Find where the given text appears and provide that cell's center as [X, Y] coordinate. 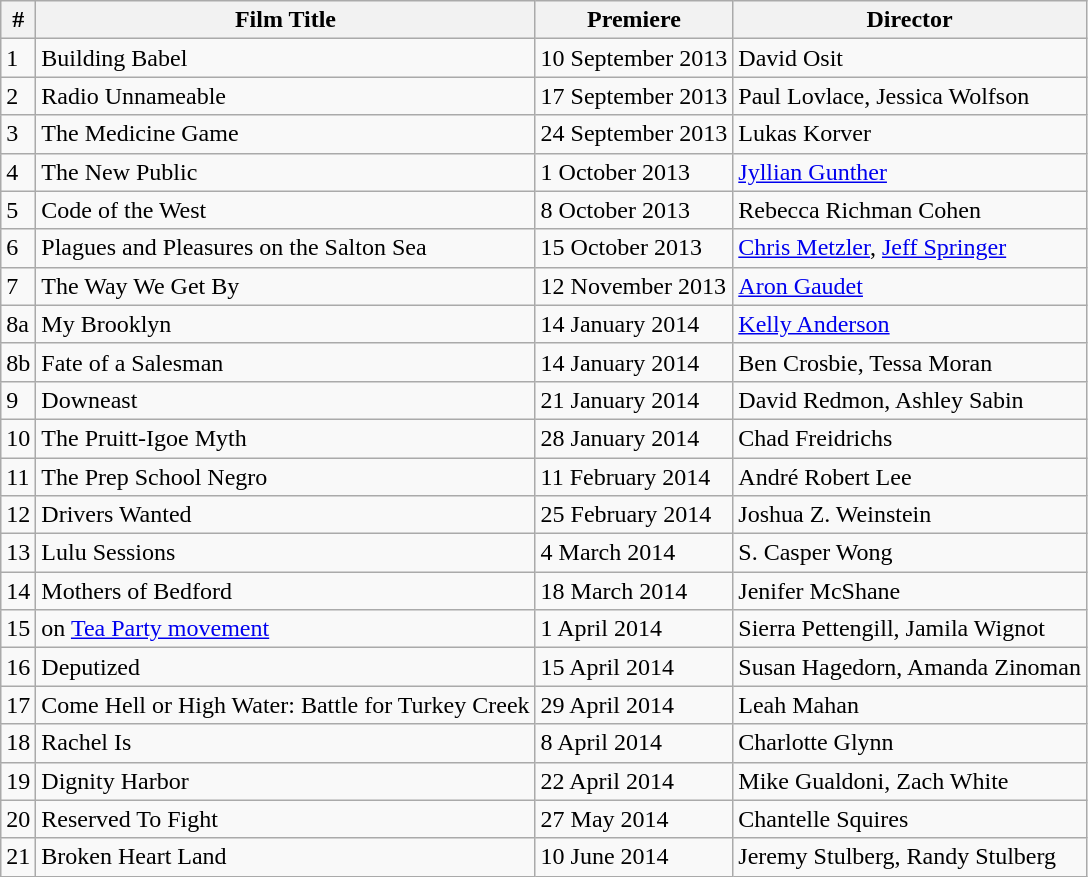
10 [18, 438]
2 [18, 96]
Aron Gaudet [910, 286]
8a [18, 324]
8 October 2013 [634, 210]
Rachel Is [286, 743]
20 [18, 819]
10 June 2014 [634, 857]
4 [18, 172]
Jyllian Gunther [910, 172]
6 [18, 248]
Jenifer McShane [910, 591]
16 [18, 667]
28 January 2014 [634, 438]
The New Public [286, 172]
Code of the West [286, 210]
1 October 2013 [634, 172]
24 September 2013 [634, 134]
11 [18, 477]
Radio Unnameable [286, 96]
David Redmon, Ashley Sabin [910, 400]
15 April 2014 [634, 667]
21 [18, 857]
12 [18, 515]
8b [18, 362]
The Pruitt-Igoe Myth [286, 438]
Chris Metzler, Jeff Springer [910, 248]
Drivers Wanted [286, 515]
Lulu Sessions [286, 553]
1 April 2014 [634, 629]
My Brooklyn [286, 324]
André Robert Lee [910, 477]
7 [18, 286]
Chad Freidrichs [910, 438]
David Osit [910, 58]
Premiere [634, 20]
15 [18, 629]
Director [910, 20]
22 April 2014 [634, 781]
12 November 2013 [634, 286]
Jeremy Stulberg, Randy Stulberg [910, 857]
29 April 2014 [634, 705]
The Medicine Game [286, 134]
Rebecca Richman Cohen [910, 210]
17 September 2013 [634, 96]
13 [18, 553]
The Way We Get By [286, 286]
5 [18, 210]
14 [18, 591]
Come Hell or High Water: Battle for Turkey Creek [286, 705]
18 [18, 743]
Joshua Z. Weinstein [910, 515]
Reserved To Fight [286, 819]
Charlotte Glynn [910, 743]
3 [18, 134]
9 [18, 400]
Film Title [286, 20]
on Tea Party movement [286, 629]
Dignity Harbor [286, 781]
18 March 2014 [634, 591]
Susan Hagedorn, Amanda Zinoman [910, 667]
1 [18, 58]
Fate of a Salesman [286, 362]
Broken Heart Land [286, 857]
Ben Crosbie, Tessa Moran [910, 362]
10 September 2013 [634, 58]
Deputized [286, 667]
Downeast [286, 400]
27 May 2014 [634, 819]
19 [18, 781]
11 February 2014 [634, 477]
17 [18, 705]
Plagues and Pleasures on the Salton Sea [286, 248]
# [18, 20]
Kelly Anderson [910, 324]
Mothers of Bedford [286, 591]
25 February 2014 [634, 515]
4 March 2014 [634, 553]
15 October 2013 [634, 248]
The Prep School Negro [286, 477]
Lukas Korver [910, 134]
Mike Gualdoni, Zach White [910, 781]
Sierra Pettengill, Jamila Wignot [910, 629]
Chantelle Squires [910, 819]
8 April 2014 [634, 743]
Building Babel [286, 58]
Leah Mahan [910, 705]
Paul Lovlace, Jessica Wolfson [910, 96]
S. Casper Wong [910, 553]
21 January 2014 [634, 400]
